Extract the [x, y] coordinate from the center of the cell holding the provided text.  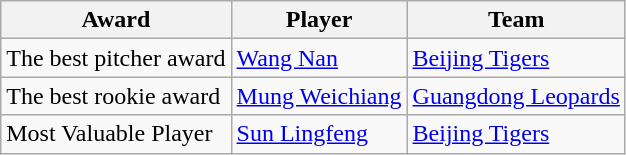
Team [516, 20]
The best rookie award [116, 96]
Award [116, 20]
The best pitcher award [116, 58]
Guangdong Leopards [516, 96]
Most Valuable Player [116, 134]
Sun Lingfeng [319, 134]
Player [319, 20]
Wang Nan [319, 58]
Mung Weichiang [319, 96]
